Detect which cell encompasses the target text, then output its [X, Y] center coordinate. 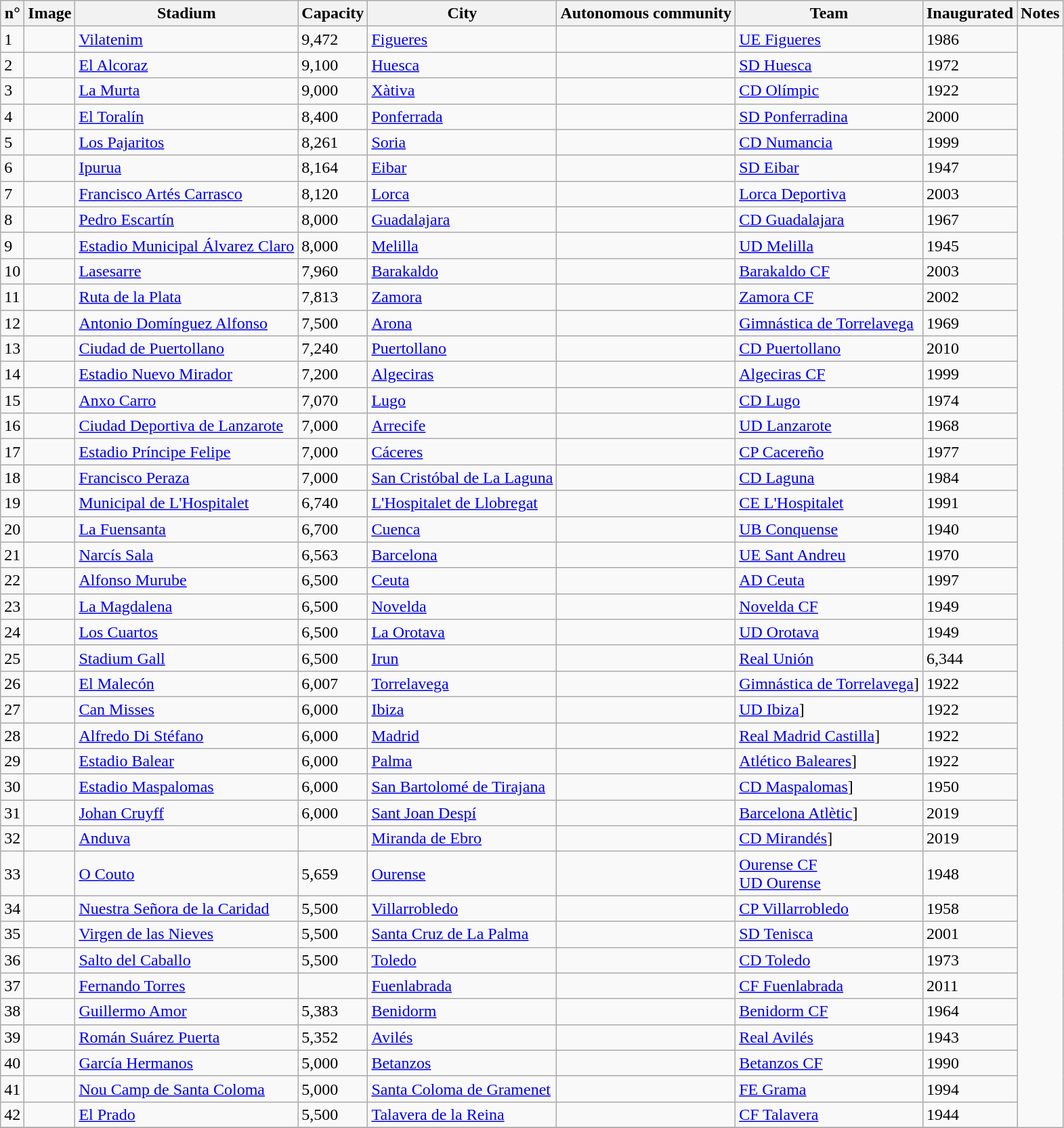
5,659 [333, 874]
Puertollano [462, 349]
Toledo [462, 960]
Soria [462, 142]
6,344 [970, 658]
Barcelona Atlètic] [829, 813]
42 [12, 1114]
2000 [970, 117]
CD Puertollano [829, 349]
Ruta de la Plata [187, 297]
UB Conquense [829, 529]
1994 [970, 1089]
San Bartolomé de Tirajana [462, 787]
CD Olímpic [829, 91]
Can Misses [187, 709]
Los Pajaritos [187, 142]
CF Talavera [829, 1114]
Pedro Escartín [187, 220]
8,164 [333, 168]
1950 [970, 787]
4 [12, 117]
1947 [970, 168]
Arrecife [462, 426]
La Fuensanta [187, 529]
CD Maspalomas] [829, 787]
CD Guadalajara [829, 220]
Real Avilés [829, 1037]
Narcís Sala [187, 555]
Ciudad Deportiva de Lanzarote [187, 426]
Estadio Maspalomas [187, 787]
Autonomous community [646, 14]
35 [12, 934]
Anduva [187, 839]
CD Lugo [829, 400]
Estadio Príncipe Felipe [187, 452]
Santa Coloma de Gramenet [462, 1089]
Stadium [187, 14]
1977 [970, 452]
20 [12, 529]
40 [12, 1063]
Madrid [462, 735]
30 [12, 787]
1969 [970, 323]
7,200 [333, 375]
Ponferrada [462, 117]
41 [12, 1089]
1964 [970, 1011]
Antonio Domínguez Alfonso [187, 323]
n° [12, 14]
25 [12, 658]
Virgen de las Nieves [187, 934]
8,120 [333, 194]
1 [12, 39]
1944 [970, 1114]
Real Madrid Castilla] [829, 735]
UE Sant Andreu [829, 555]
CE L'Hospitalet [829, 503]
UD Melilla [829, 245]
Guillermo Amor [187, 1011]
1968 [970, 426]
2010 [970, 349]
18 [12, 478]
Barcelona [462, 555]
1974 [970, 400]
17 [12, 452]
1948 [970, 874]
6,700 [333, 529]
Irun [462, 658]
La Magdalena [187, 606]
FE Grama [829, 1089]
2002 [970, 297]
Ciudad de Puertollano [187, 349]
SD Ponferradina [829, 117]
16 [12, 426]
Notes [1040, 14]
22 [12, 581]
CD Mirandés] [829, 839]
Cuenca [462, 529]
14 [12, 375]
1967 [970, 220]
Francisco Peraza [187, 478]
39 [12, 1037]
5 [12, 142]
El Malecón [187, 684]
CF Fuenlabrada [829, 986]
Anxo Carro [187, 400]
7,070 [333, 400]
9,000 [333, 91]
City [462, 14]
7,500 [333, 323]
UD Ibiza] [829, 709]
7,240 [333, 349]
Cáceres [462, 452]
Alfredo Di Stéfano [187, 735]
Zamora CF [829, 297]
Inaugurated [970, 14]
Estadio Municipal Álvarez Claro [187, 245]
Avilés [462, 1037]
Arona [462, 323]
Nou Camp de Santa Coloma [187, 1089]
Lugo [462, 400]
23 [12, 606]
Fuenlabrada [462, 986]
Zamora [462, 297]
SD Tenisca [829, 934]
CD Toledo [829, 960]
29 [12, 761]
1991 [970, 503]
CD Laguna [829, 478]
Santa Cruz de La Palma [462, 934]
Eibar [462, 168]
6,563 [333, 555]
34 [12, 908]
Figueres [462, 39]
9,100 [333, 65]
15 [12, 400]
El Prado [187, 1114]
24 [12, 632]
9,472 [333, 39]
Melilla [462, 245]
Nuestra Señora de la Caridad [187, 908]
1945 [970, 245]
Huesca [462, 65]
Torrelavega [462, 684]
26 [12, 684]
Xàtiva [462, 91]
Francisco Artés Carrasco [187, 194]
UD Orotava [829, 632]
13 [12, 349]
6 [12, 168]
Atlético Baleares] [829, 761]
21 [12, 555]
Barakaldo [462, 271]
Capacity [333, 14]
5,352 [333, 1037]
Real Unión [829, 658]
El Alcoraz [187, 65]
Talavera de la Reina [462, 1114]
Betanzos CF [829, 1063]
Stadium Gall [187, 658]
1958 [970, 908]
3 [12, 91]
8,400 [333, 117]
Municipal de L'Hospitalet [187, 503]
Gimnástica de Torrelavega] [829, 684]
1984 [970, 478]
Algeciras CF [829, 375]
Román Suárez Puerta [187, 1037]
2 [12, 65]
Miranda de Ebro [462, 839]
Guadalajara [462, 220]
7,813 [333, 297]
6,740 [333, 503]
7,960 [333, 271]
AD Ceuta [829, 581]
Betanzos [462, 1063]
1972 [970, 65]
31 [12, 813]
9 [12, 245]
SD Eibar [829, 168]
Barakaldo CF [829, 271]
32 [12, 839]
1973 [970, 960]
1997 [970, 581]
Ourense [462, 874]
Johan Cruyff [187, 813]
Novelda [462, 606]
8,261 [333, 142]
1986 [970, 39]
Vilatenim [187, 39]
7 [12, 194]
28 [12, 735]
CD Numancia [829, 142]
Image [50, 14]
1970 [970, 555]
Villarrobledo [462, 908]
Ibiza [462, 709]
Novelda CF [829, 606]
8 [12, 220]
12 [12, 323]
Gimnástica de Torrelavega [829, 323]
Alfonso Murube [187, 581]
Ourense CF UD Ourense [829, 874]
Lorca [462, 194]
Lasesarre [187, 271]
Lorca Deportiva [829, 194]
García Hermanos [187, 1063]
36 [12, 960]
38 [12, 1011]
Estadio Balear [187, 761]
Palma [462, 761]
1940 [970, 529]
Estadio Nuevo Mirador [187, 375]
La Orotava [462, 632]
Fernando Torres [187, 986]
37 [12, 986]
19 [12, 503]
O Couto [187, 874]
Salto del Caballo [187, 960]
UE Figueres [829, 39]
Benidorm CF [829, 1011]
6,007 [333, 684]
2001 [970, 934]
5,383 [333, 1011]
La Murta [187, 91]
San Cristóbal de La Laguna [462, 478]
11 [12, 297]
10 [12, 271]
El Toralín [187, 117]
27 [12, 709]
L'Hospitalet de Llobregat [462, 503]
CP Cacereño [829, 452]
Ipurua [187, 168]
Ceuta [462, 581]
UD Lanzarote [829, 426]
1943 [970, 1037]
Team [829, 14]
33 [12, 874]
1990 [970, 1063]
CP Villarrobledo [829, 908]
Benidorm [462, 1011]
2011 [970, 986]
SD Huesca [829, 65]
Algeciras [462, 375]
Sant Joan Despí [462, 813]
Los Cuartos [187, 632]
